Identify which cell holds the provided text, then report its [X, Y] central coordinate. 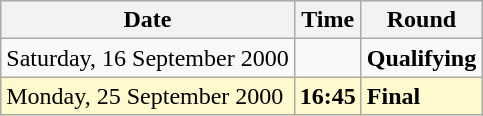
Final [421, 96]
Date [148, 20]
Round [421, 20]
Qualifying [421, 58]
Monday, 25 September 2000 [148, 96]
Time [328, 20]
Saturday, 16 September 2000 [148, 58]
16:45 [328, 96]
